Determine the [X, Y] coordinate at the center of the cell enclosing the given text.  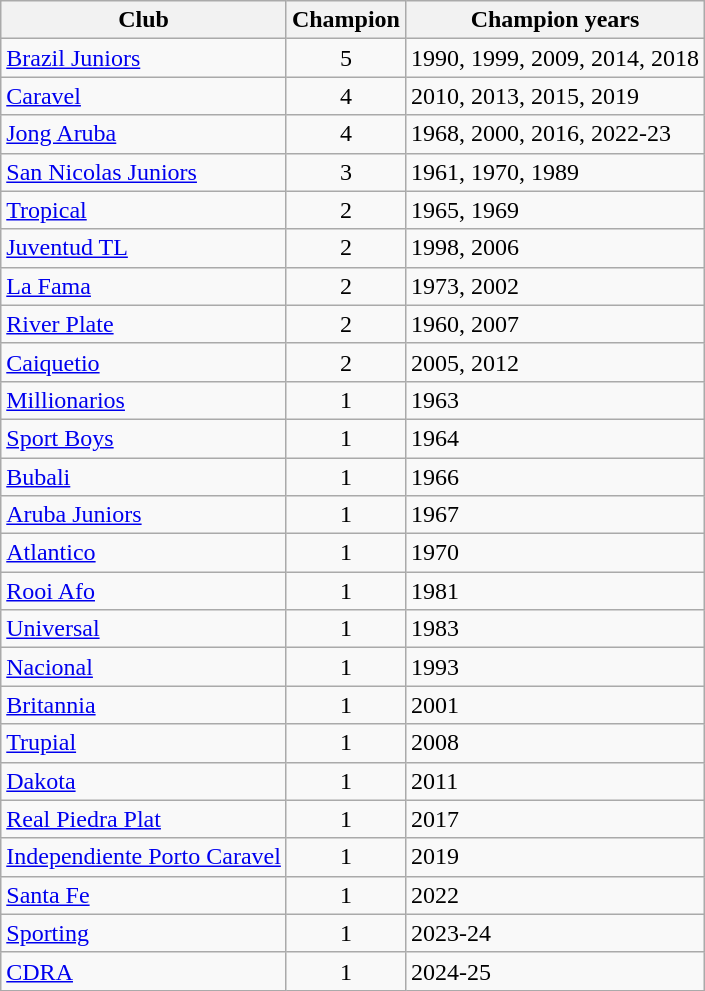
1963 [554, 400]
1968, 2000, 2016, 2022-23 [554, 134]
Britannia [144, 705]
Santa Fe [144, 895]
1961, 1970, 1989 [554, 172]
Club [144, 20]
2023-24 [554, 933]
2017 [554, 819]
Sport Boys [144, 438]
Independiente Porto Caravel [144, 857]
San Nicolas Juniors [144, 172]
1981 [554, 591]
1970 [554, 553]
2011 [554, 781]
Real Piedra Plat [144, 819]
Champion years [554, 20]
1967 [554, 515]
River Plate [144, 324]
1998, 2006 [554, 248]
1993 [554, 667]
Dakota [144, 781]
La Fama [144, 286]
1960, 2007 [554, 324]
Nacional [144, 667]
Champion [346, 20]
Rooi Afo [144, 591]
CDRA [144, 971]
Juventud TL [144, 248]
Aruba Juniors [144, 515]
3 [346, 172]
Jong Aruba [144, 134]
Universal [144, 629]
Bubali [144, 477]
1964 [554, 438]
2022 [554, 895]
Caravel [144, 96]
Trupial [144, 743]
5 [346, 58]
Brazil Juniors [144, 58]
2001 [554, 705]
2005, 2012 [554, 362]
1983 [554, 629]
2008 [554, 743]
2010, 2013, 2015, 2019 [554, 96]
Caiquetio [144, 362]
2019 [554, 857]
Sporting [144, 933]
1973, 2002 [554, 286]
1965, 1969 [554, 210]
Millionarios [144, 400]
2024-25 [554, 971]
1990, 1999, 2009, 2014, 2018 [554, 58]
1966 [554, 477]
Atlantico [144, 553]
Tropical [144, 210]
